Provide the [X, Y] coordinate of the cell's center where the given text is located.  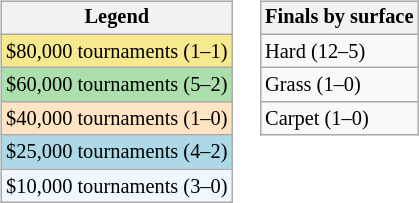
Legend [116, 18]
$80,000 tournaments (1–1) [116, 51]
Grass (1–0) [339, 85]
$60,000 tournaments (5–2) [116, 85]
Finals by surface [339, 18]
$40,000 tournaments (1–0) [116, 119]
$10,000 tournaments (3–0) [116, 186]
Hard (12–5) [339, 51]
$25,000 tournaments (4–2) [116, 152]
Carpet (1–0) [339, 119]
